Locate the cell with the specified text and output its [x, y] center coordinate. 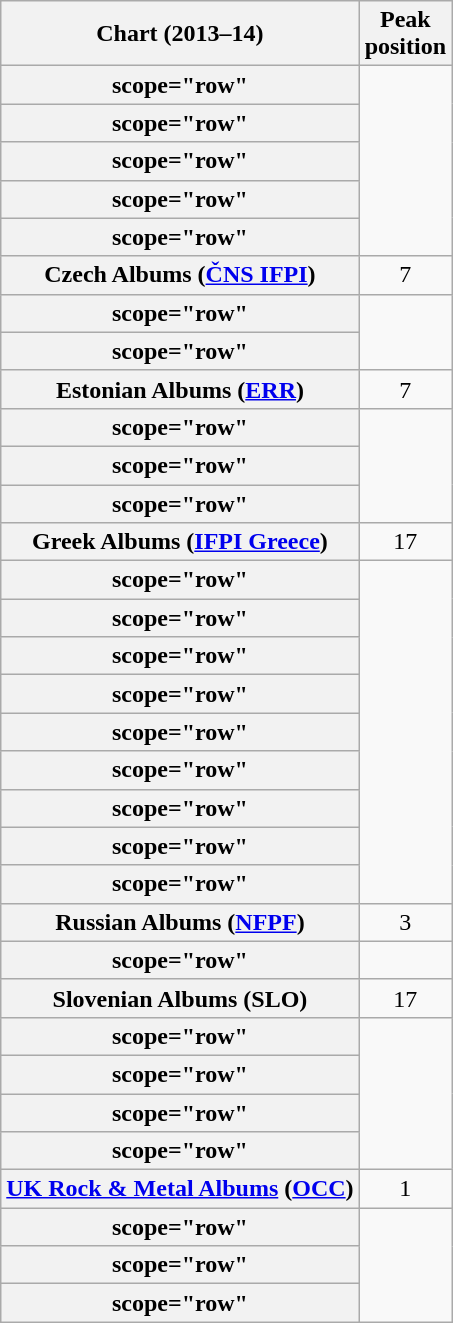
Peakposition [405, 34]
Slovenian Albums (SLO) [180, 998]
Estonian Albums (ERR) [180, 389]
1 [405, 1189]
Czech Albums (ČNS IFPI) [180, 275]
UK Rock & Metal Albums (OCC) [180, 1189]
Russian Albums (NFPF) [180, 922]
Greek Albums (IFPI Greece) [180, 542]
Chart (2013–14) [180, 34]
3 [405, 922]
